Capture the cell that displays the provided text and extract its [x, y] central coordinate. 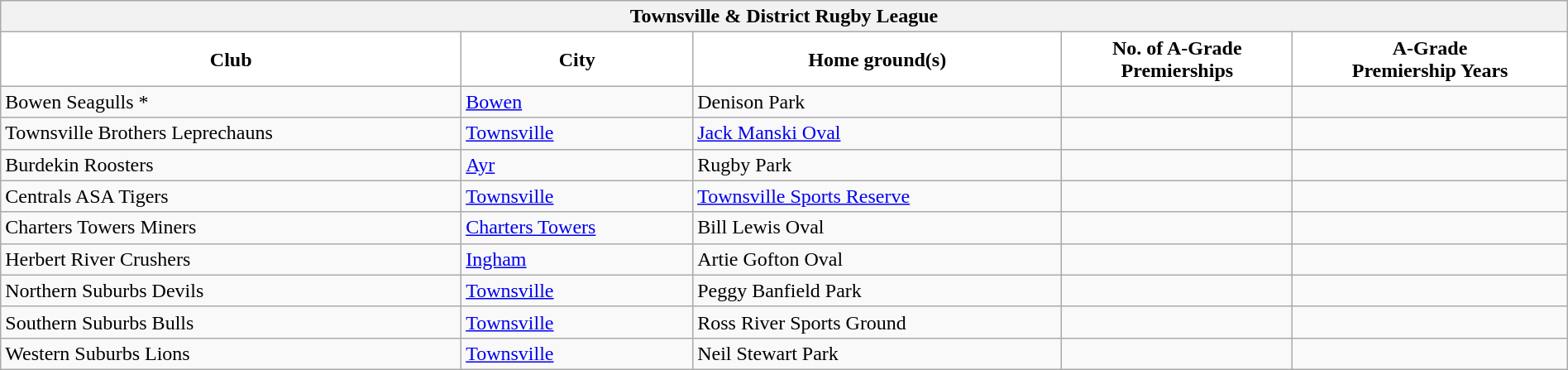
Charters Towers Miners [232, 228]
Jack Manski Oval [877, 133]
Northern Suburbs Devils [232, 291]
Burdekin Roosters [232, 165]
Ayr [577, 165]
Herbert River Crushers [232, 259]
Western Suburbs Lions [232, 353]
No. of A-GradePremierships [1178, 60]
Rugby Park [877, 165]
Townsville & District Rugby League [784, 17]
Artie Gofton Oval [877, 259]
Charters Towers [577, 228]
A-GradePremiership Years [1430, 60]
Club [232, 60]
Ross River Sports Ground [877, 322]
Southern Suburbs Bulls [232, 322]
Home ground(s) [877, 60]
Neil Stewart Park [877, 353]
City [577, 60]
Bill Lewis Oval [877, 228]
Centrals ASA Tigers [232, 196]
Bowen Seagulls * [232, 102]
Ingham [577, 259]
Peggy Banfield Park [877, 291]
Townsville Sports Reserve [877, 196]
Bowen [577, 102]
Denison Park [877, 102]
Townsville Brothers Leprechauns [232, 133]
